Find where the given text appears and provide that cell's center as [x, y] coordinate. 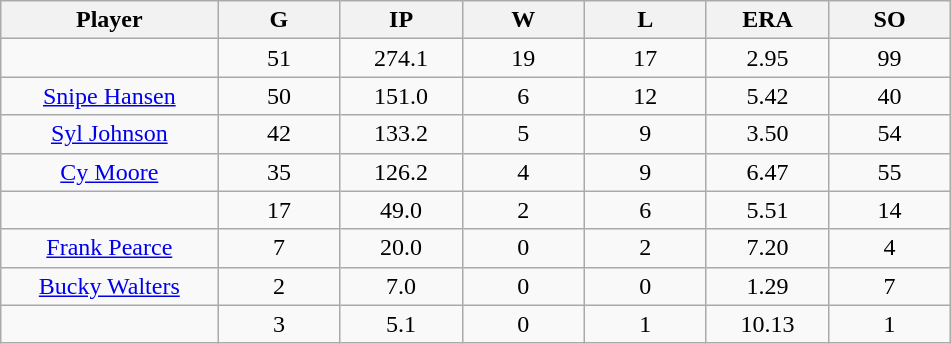
126.2 [401, 172]
12 [645, 96]
3.50 [767, 134]
5.51 [767, 210]
133.2 [401, 134]
5 [523, 134]
20.0 [401, 248]
35 [279, 172]
50 [279, 96]
55 [890, 172]
Cy Moore [110, 172]
14 [890, 210]
151.0 [401, 96]
2.95 [767, 58]
1.29 [767, 286]
IP [401, 20]
3 [279, 324]
99 [890, 58]
10.13 [767, 324]
42 [279, 134]
ERA [767, 20]
6.47 [767, 172]
7.0 [401, 286]
G [279, 20]
L [645, 20]
Frank Pearce [110, 248]
7.20 [767, 248]
5.1 [401, 324]
Player [110, 20]
49.0 [401, 210]
W [523, 20]
5.42 [767, 96]
51 [279, 58]
19 [523, 58]
Syl Johnson [110, 134]
274.1 [401, 58]
SO [890, 20]
Bucky Walters [110, 286]
Snipe Hansen [110, 96]
40 [890, 96]
54 [890, 134]
